Extract the [X, Y] coordinate from the center of the cell holding the provided text.  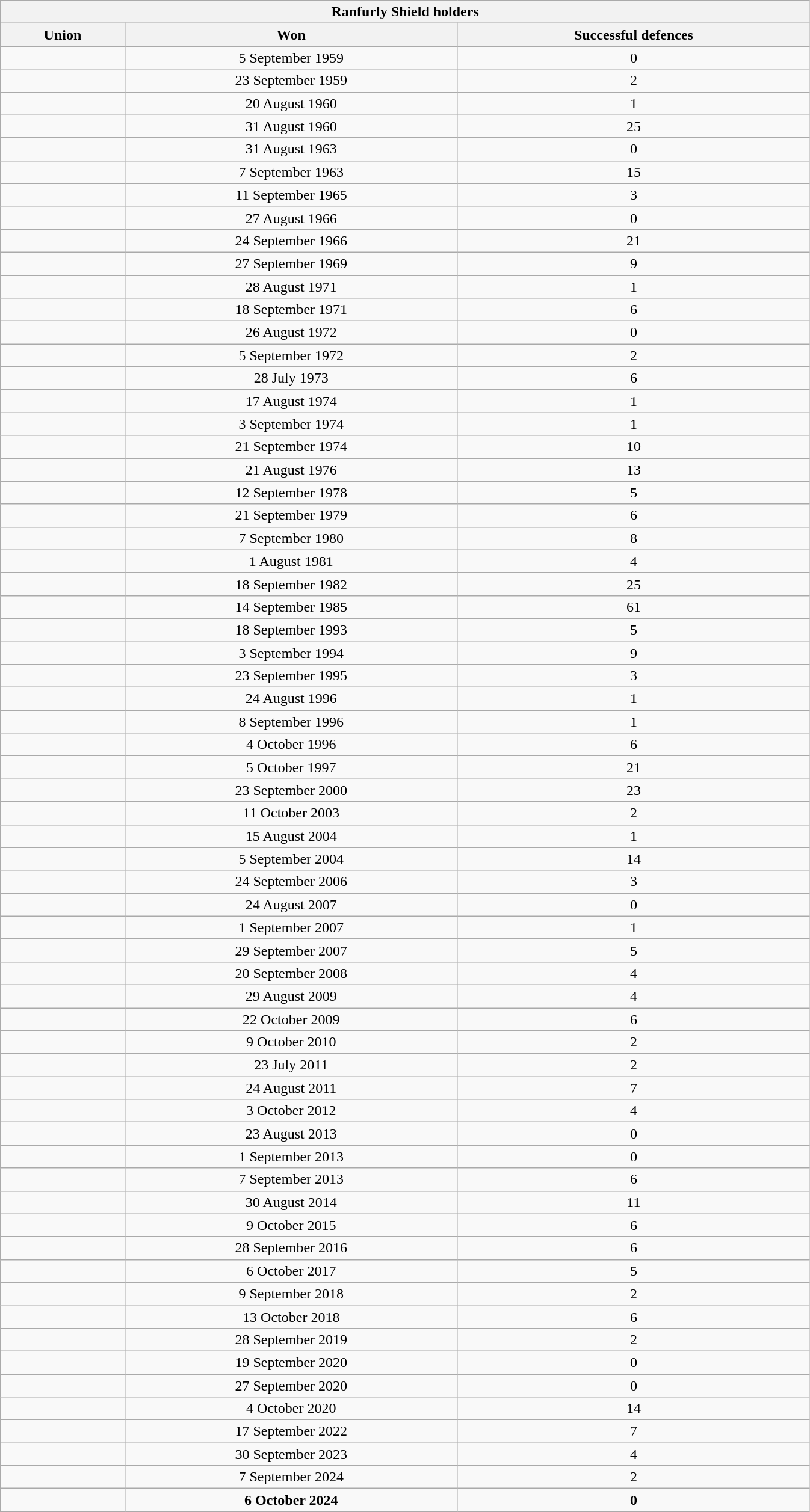
5 September 1972 [291, 355]
18 September 1971 [291, 310]
29 August 2009 [291, 996]
7 September 1980 [291, 538]
23 September 2000 [291, 790]
Union [63, 35]
Ranfurly Shield holders [406, 12]
28 September 2016 [291, 1248]
1 August 1981 [291, 561]
24 September 2006 [291, 882]
23 August 2013 [291, 1134]
27 September 1969 [291, 263]
10 [633, 447]
3 October 2012 [291, 1111]
28 September 2019 [291, 1339]
24 August 2011 [291, 1088]
23 July 2011 [291, 1065]
26 August 1972 [291, 333]
4 October 1996 [291, 745]
15 August 2004 [291, 836]
7 September 1963 [291, 172]
3 September 1974 [291, 424]
14 September 1985 [291, 607]
19 September 2020 [291, 1362]
8 [633, 538]
11 October 2003 [291, 813]
17 September 2022 [291, 1431]
27 August 1966 [291, 218]
61 [633, 607]
30 August 2014 [291, 1202]
31 August 1963 [291, 149]
21 September 1979 [291, 515]
9 October 2010 [291, 1042]
1 September 2013 [291, 1157]
24 August 1996 [291, 699]
23 [633, 790]
7 September 2024 [291, 1477]
28 July 1973 [291, 378]
4 October 2020 [291, 1409]
13 October 2018 [291, 1317]
23 September 1959 [291, 81]
Won [291, 35]
29 September 2007 [291, 950]
28 August 1971 [291, 287]
5 September 2004 [291, 859]
3 September 1994 [291, 653]
Successful defences [633, 35]
27 September 2020 [291, 1385]
18 September 1982 [291, 584]
17 August 1974 [291, 401]
22 October 2009 [291, 1019]
21 September 1974 [291, 447]
20 August 1960 [291, 103]
24 September 1966 [291, 241]
30 September 2023 [291, 1454]
6 October 2017 [291, 1271]
5 October 1997 [291, 767]
1 September 2007 [291, 927]
5 September 1959 [291, 58]
21 August 1976 [291, 470]
12 September 1978 [291, 493]
18 September 1993 [291, 630]
11 September 1965 [291, 195]
6 October 2024 [291, 1500]
9 October 2015 [291, 1225]
31 August 1960 [291, 126]
11 [633, 1202]
9 September 2018 [291, 1294]
15 [633, 172]
13 [633, 470]
20 September 2008 [291, 973]
7 September 2013 [291, 1179]
8 September 1996 [291, 722]
23 September 1995 [291, 676]
24 August 2007 [291, 905]
